Provide the (X, Y) coordinate of the cell's center where the given text is located.  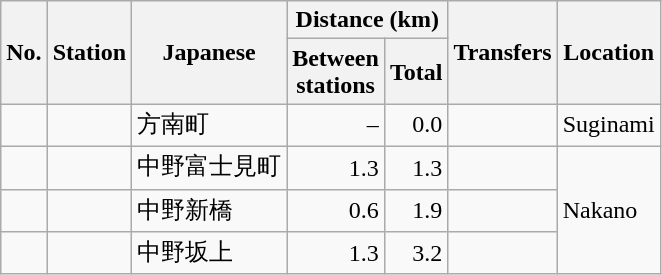
中野坂上 (210, 254)
Betweenstations (336, 72)
Distance (km) (368, 20)
0.0 (416, 126)
Transfers (502, 52)
3.2 (416, 254)
Station (89, 52)
中野新橋 (210, 210)
– (336, 126)
1.9 (416, 210)
No. (24, 52)
方南町 (210, 126)
Suginami (608, 126)
中野富士見町 (210, 168)
Japanese (210, 52)
Nakano (608, 210)
0.6 (336, 210)
Location (608, 52)
Total (416, 72)
